From the cell containing the given text, extract its center point as (x, y) coordinate. 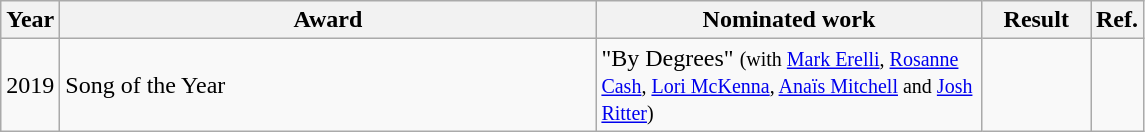
Award (328, 20)
2019 (30, 85)
Nominated work (789, 20)
Song of the Year (328, 85)
"By Degrees" (with Mark Erelli, Rosanne Cash, Lori McKenna, Anaïs Mitchell and Josh Ritter) (789, 85)
Ref. (1116, 20)
Year (30, 20)
Result (1036, 20)
